Extract the [X, Y] coordinate from the center of the cell holding the provided text.  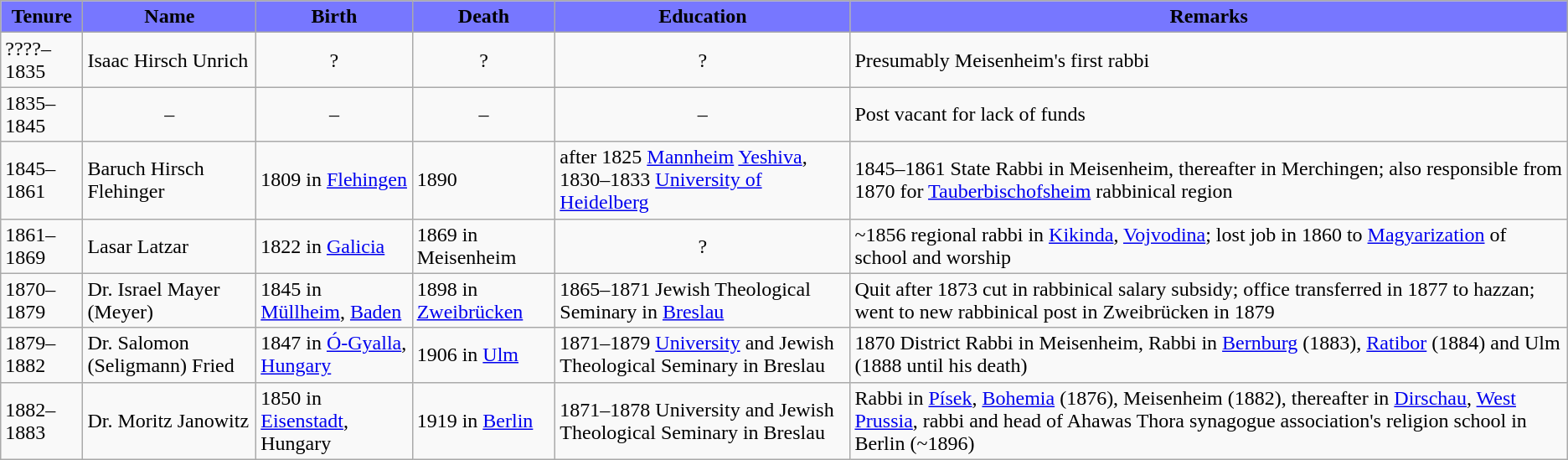
Dr. Moritz Janowitz [169, 421]
1871–1878 University and Jewish Theological Seminary in Breslau [703, 421]
Death [484, 17]
1870 District Rabbi in Meisenheim, Rabbi in Bernburg (1883), Ratibor (1884) and Ulm (1888 until his death) [1209, 355]
Tenure [42, 17]
Quit after 1873 cut in rabbinical salary subsidy; office transferred in 1877 to hazzan; went to new rabbinical post in Zweibrücken in 1879 [1209, 300]
1870–1879 [42, 300]
after 1825 Mannheim Yeshiva, 1830–1833 University of Heidelberg [703, 180]
1890 [484, 180]
????–1835 [42, 60]
1835–1845 [42, 114]
1861–1869 [42, 246]
Birth [334, 17]
Baruch Hirsch Flehinger [169, 180]
1882–1883 [42, 421]
1845 in Müllheim, Baden [334, 300]
1906 in Ulm [484, 355]
1879–1882 [42, 355]
1822 in Galicia [334, 246]
~1856 regional rabbi in Kikinda, Vojvodina; lost job in 1860 to Magyarization of school and worship [1209, 246]
1847 in Ó-Gyalla, Hungary [334, 355]
1871–1879 University and Jewish Theological Seminary in Breslau [703, 355]
1898 in Zweibrücken [484, 300]
Post vacant for lack of funds [1209, 114]
Remarks [1209, 17]
Lasar Latzar [169, 246]
Education [703, 17]
1865–1871 Jewish Theological Seminary in Breslau [703, 300]
1845–1861 State Rabbi in Meisenheim, thereafter in Merchingen; also responsible from 1870 for Tauberbischofsheim rabbinical region [1209, 180]
1809 in Flehingen [334, 180]
Presumably Meisenheim's first rabbi [1209, 60]
1869 in Meisenheim [484, 246]
1850 in Eisenstadt, Hungary [334, 421]
1845–1861 [42, 180]
Dr. Salomon (Seligmann) Fried [169, 355]
Name [169, 17]
1919 in Berlin [484, 421]
Dr. Israel Mayer (Meyer) [169, 300]
Isaac Hirsch Unrich [169, 60]
